Scan for the cell matching the given text and deliver its (X, Y) coordinate at center. 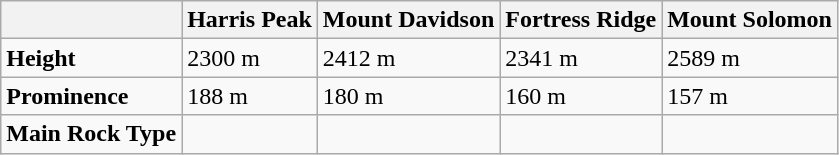
2341 m (581, 58)
2300 m (250, 58)
Main Rock Type (92, 134)
188 m (250, 96)
Harris Peak (250, 20)
Fortress Ridge (581, 20)
2589 m (750, 58)
Mount Davidson (408, 20)
Prominence (92, 96)
160 m (581, 96)
180 m (408, 96)
2412 m (408, 58)
Height (92, 58)
157 m (750, 96)
Mount Solomon (750, 20)
